Output the [x, y] coordinate of the center of the cell containing the given text.  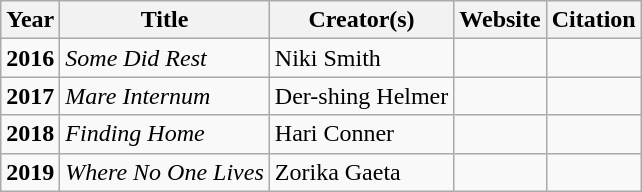
2018 [30, 134]
2017 [30, 96]
2016 [30, 58]
2019 [30, 172]
Finding Home [164, 134]
Citation [594, 20]
Der-shing Helmer [362, 96]
Website [500, 20]
Year [30, 20]
Title [164, 20]
Hari Conner [362, 134]
Some Did Rest [164, 58]
Where No One Lives [164, 172]
Mare Internum [164, 96]
Creator(s) [362, 20]
Zorika Gaeta [362, 172]
Niki Smith [362, 58]
